Determine the [x, y] coordinate at the center of the cell enclosing the given text.  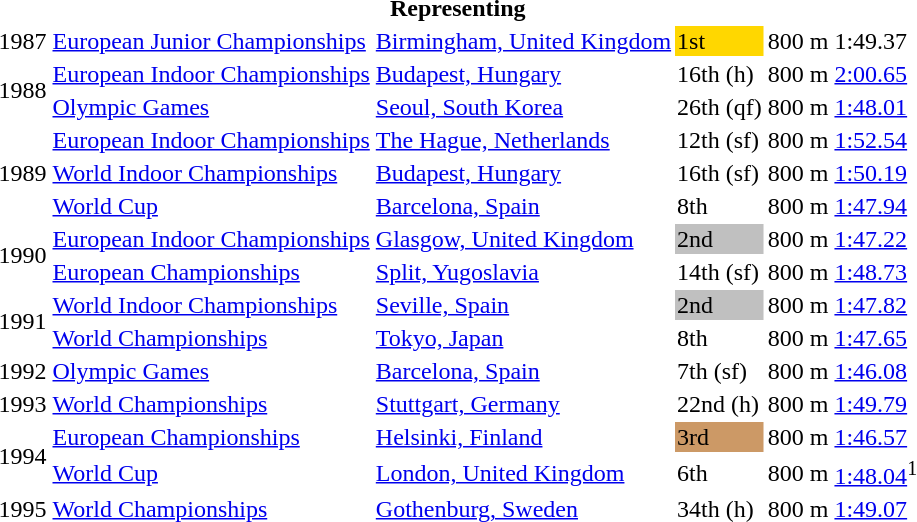
16th (sf) [720, 173]
The Hague, Netherlands [523, 140]
6th [720, 473]
12th (sf) [720, 140]
Seville, Spain [523, 305]
Seoul, South Korea [523, 107]
Birmingham, United Kingdom [523, 41]
7th (sf) [720, 371]
3rd [720, 437]
Glasgow, United Kingdom [523, 239]
European Junior Championships [211, 41]
16th (h) [720, 74]
22nd (h) [720, 404]
26th (qf) [720, 107]
Tokyo, Japan [523, 338]
Split, Yugoslavia [523, 272]
14th (sf) [720, 272]
Stuttgart, Germany [523, 404]
Helsinki, Finland [523, 437]
1st [720, 41]
London, United Kingdom [523, 473]
